Determine the [x, y] coordinate at the center of the cell enclosing the given text.  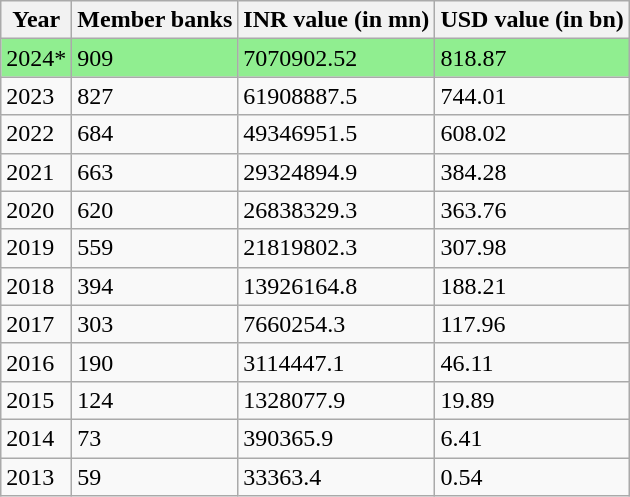
2018 [36, 286]
33363.4 [336, 477]
827 [155, 96]
61908887.5 [336, 96]
Member banks [155, 20]
2019 [36, 248]
1328077.9 [336, 400]
6.41 [532, 438]
307.98 [532, 248]
2016 [36, 362]
303 [155, 324]
909 [155, 58]
2014 [36, 438]
2015 [36, 400]
73 [155, 438]
188.21 [532, 286]
USD value (in bn) [532, 20]
124 [155, 400]
26838329.3 [336, 210]
117.96 [532, 324]
21819802.3 [336, 248]
559 [155, 248]
394 [155, 286]
2020 [36, 210]
0.54 [532, 477]
818.87 [532, 58]
INR value (in mn) [336, 20]
49346951.5 [336, 134]
2013 [36, 477]
384.28 [532, 172]
2022 [36, 134]
3114447.1 [336, 362]
620 [155, 210]
2017 [36, 324]
608.02 [532, 134]
190 [155, 362]
59 [155, 477]
19.89 [532, 400]
2024* [36, 58]
7070902.52 [336, 58]
2023 [36, 96]
744.01 [532, 96]
363.76 [532, 210]
663 [155, 172]
2021 [36, 172]
Year [36, 20]
684 [155, 134]
13926164.8 [336, 286]
29324894.9 [336, 172]
46.11 [532, 362]
7660254.3 [336, 324]
390365.9 [336, 438]
